Return [X, Y] of the center of cell containing provided text 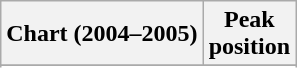
Peakposition [249, 34]
Chart (2004–2005) [102, 34]
